Locate the cell with the specified text and output its [x, y] center coordinate. 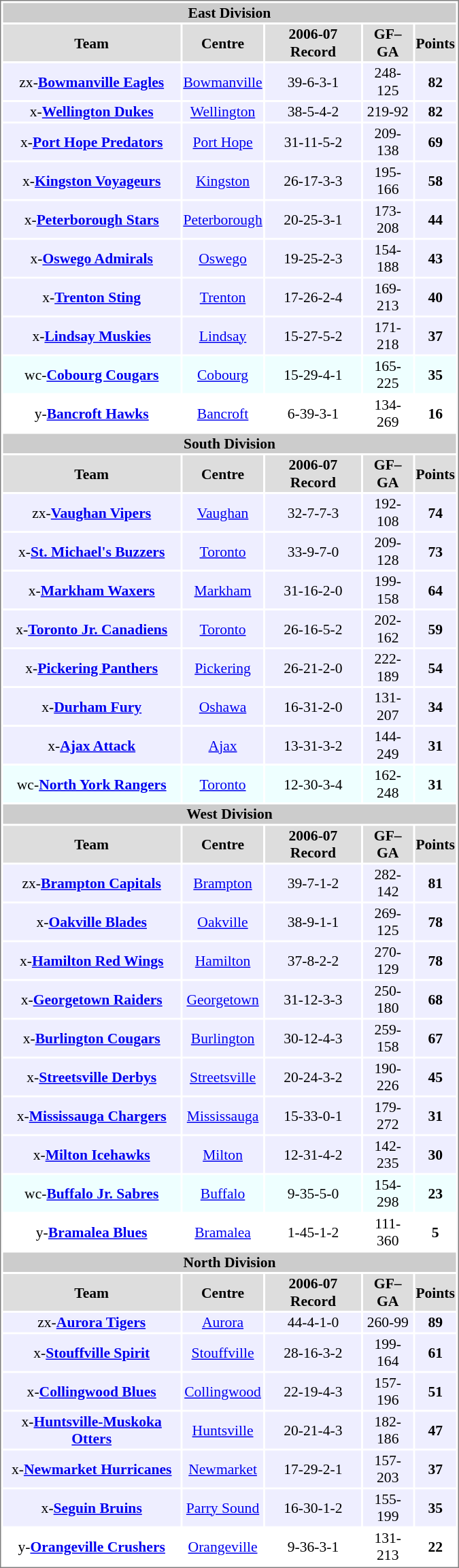
54 [435, 668]
171-218 [388, 336]
x-Durham Fury [91, 706]
Pickering [223, 668]
157-203 [388, 1469]
30 [435, 1155]
15-27-5-2 [313, 336]
16-30-1-2 [313, 1507]
5 [435, 1232]
20-24-3-2 [313, 1077]
51 [435, 1392]
South Division [229, 444]
12-31-4-2 [313, 1155]
x-Newmarket Hurricanes [91, 1469]
44-4-1-0 [313, 1322]
209-138 [388, 142]
Hamilton [223, 960]
Cobourg [223, 375]
Buffalo [223, 1193]
Milton [223, 1155]
wc-Cobourg Cougars [91, 375]
x-Hamilton Red Wings [91, 960]
Bowmanville [223, 82]
20-21-4-3 [313, 1430]
Port Hope [223, 142]
270-129 [388, 960]
Newmarket [223, 1469]
zx-Vaughan Vipers [91, 512]
y-Bancroft Hawks [91, 413]
9-35-5-0 [313, 1193]
61 [435, 1352]
x-Pickering Panthers [91, 668]
Orangeville [223, 1547]
20-25-3-1 [313, 220]
x-Stouffville Spirit [91, 1352]
x-Ajax Attack [91, 745]
144-249 [388, 745]
173-208 [388, 220]
182-186 [388, 1430]
45 [435, 1077]
zx-Bowmanville Eagles [91, 82]
222-189 [388, 668]
34 [435, 706]
x-Wellington Dukes [91, 112]
x-Oakville Blades [91, 922]
y-Orangeville Crushers [91, 1547]
17-26-2-4 [313, 297]
131-207 [388, 706]
269-125 [388, 922]
134-269 [388, 413]
Peterborough [223, 220]
West Division [229, 814]
28-16-3-2 [313, 1352]
67 [435, 1038]
Stouffville [223, 1352]
162-248 [388, 784]
69 [435, 142]
154-188 [388, 258]
x-Huntsville-Muskoka Otters [91, 1430]
32-7-7-3 [313, 512]
Trenton [223, 297]
x-Port Hope Predators [91, 142]
Bancroft [223, 413]
Vaughan [223, 512]
282-142 [388, 883]
31-12-3-3 [313, 1000]
Collingwood [223, 1392]
17-29-2-1 [313, 1469]
47 [435, 1430]
Oswego [223, 258]
81 [435, 883]
zx-Brampton Capitals [91, 883]
1-45-1-2 [313, 1232]
Brampton [223, 883]
157-196 [388, 1392]
26-21-2-0 [313, 668]
16-31-2-0 [313, 706]
250-180 [388, 1000]
x-Streetsville Derbys [91, 1077]
260-99 [388, 1322]
16 [435, 413]
40 [435, 297]
Burlington [223, 1038]
37-8-2-2 [313, 960]
wc-North York Rangers [91, 784]
26-17-3-3 [313, 180]
Oshawa [223, 706]
x-Collingwood Blues [91, 1392]
Kingston [223, 180]
259-158 [388, 1038]
x-Seguin Bruins [91, 1507]
zx-Aurora Tigers [91, 1322]
202-162 [388, 629]
43 [435, 258]
169-213 [388, 297]
131-213 [388, 1547]
22 [435, 1547]
22-19-4-3 [313, 1392]
154-298 [388, 1193]
155-199 [388, 1507]
30-12-4-3 [313, 1038]
179-272 [388, 1115]
199-158 [388, 590]
Oakville [223, 922]
190-226 [388, 1077]
x-Burlington Cougars [91, 1038]
Streetsville [223, 1077]
64 [435, 590]
89 [435, 1322]
39-7-1-2 [313, 883]
199-164 [388, 1352]
x-Georgetown Raiders [91, 1000]
15-33-0-1 [313, 1115]
x-Trenton Sting [91, 297]
Parry Sound [223, 1507]
12-30-3-4 [313, 784]
x-Milton Icehawks [91, 1155]
x-Peterborough Stars [91, 220]
165-225 [388, 375]
58 [435, 180]
North Division [229, 1262]
Wellington [223, 112]
38-9-1-1 [313, 922]
38-5-4-2 [313, 112]
Bramalea [223, 1232]
19-25-2-3 [313, 258]
142-235 [388, 1155]
wc-Buffalo Jr. Sabres [91, 1193]
x-Kingston Voyageurs [91, 180]
74 [435, 512]
x-Markham Waxers [91, 590]
195-166 [388, 180]
59 [435, 629]
23 [435, 1193]
Ajax [223, 745]
Lindsay [223, 336]
192-108 [388, 512]
x-Mississauga Chargers [91, 1115]
73 [435, 551]
y-Bramalea Blues [91, 1232]
Georgetown [223, 1000]
31-16-2-0 [313, 590]
x-Toronto Jr. Canadiens [91, 629]
East Division [229, 12]
111-360 [388, 1232]
6-39-3-1 [313, 413]
219-92 [388, 112]
13-31-3-2 [313, 745]
44 [435, 220]
15-29-4-1 [313, 375]
x-Lindsay Muskies [91, 336]
9-36-3-1 [313, 1547]
68 [435, 1000]
33-9-7-0 [313, 551]
Markham [223, 590]
Huntsville [223, 1430]
26-16-5-2 [313, 629]
209-128 [388, 551]
Aurora [223, 1322]
x-St. Michael's Buzzers [91, 551]
39-6-3-1 [313, 82]
x-Oswego Admirals [91, 258]
248-125 [388, 82]
31-11-5-2 [313, 142]
Mississauga [223, 1115]
